Return the [X, Y] coordinate for the center point of the cell that contains the specified text.  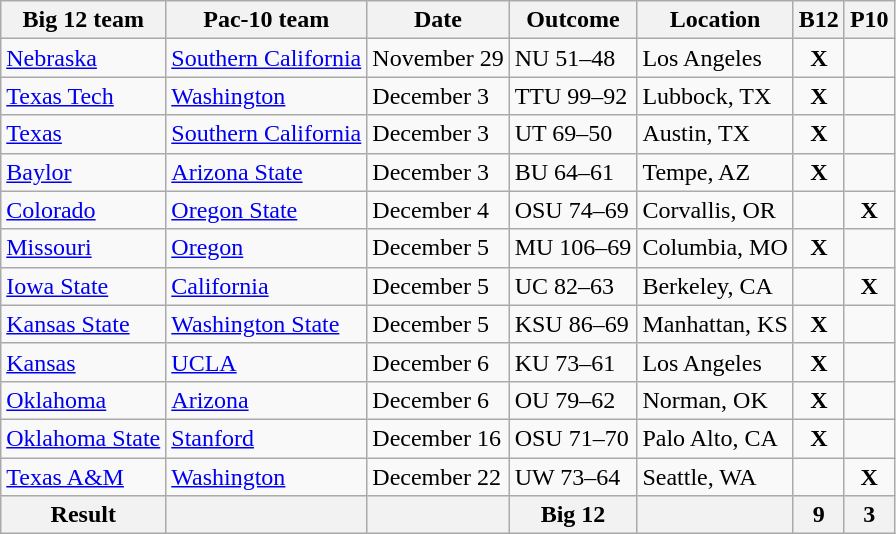
KSU 86–69 [573, 324]
California [266, 286]
Oklahoma [84, 400]
Colorado [84, 210]
B12 [818, 20]
Baylor [84, 172]
Berkeley, CA [715, 286]
OU 79–62 [573, 400]
Iowa State [84, 286]
Manhattan, KS [715, 324]
December 4 [438, 210]
Texas [84, 134]
Kansas State [84, 324]
Oregon State [266, 210]
Oregon [266, 248]
Norman, OK [715, 400]
Austin, TX [715, 134]
Lubbock, TX [715, 96]
OSU 74–69 [573, 210]
P10 [869, 20]
Texas Tech [84, 96]
December 16 [438, 438]
TTU 99–92 [573, 96]
Pac-10 team [266, 20]
OSU 71–70 [573, 438]
Big 12 team [84, 20]
Columbia, MO [715, 248]
November 29 [438, 58]
Result [84, 515]
Seattle, WA [715, 477]
BU 64–61 [573, 172]
3 [869, 515]
Kansas [84, 362]
Arizona State [266, 172]
Big 12 [573, 515]
Missouri [84, 248]
9 [818, 515]
UT 69–50 [573, 134]
Date [438, 20]
Arizona [266, 400]
Stanford [266, 438]
Outcome [573, 20]
MU 106–69 [573, 248]
Palo Alto, CA [715, 438]
KU 73–61 [573, 362]
Corvallis, OR [715, 210]
NU 51–48 [573, 58]
UC 82–63 [573, 286]
Location [715, 20]
UW 73–64 [573, 477]
UCLA [266, 362]
Washington State [266, 324]
Nebraska [84, 58]
Oklahoma State [84, 438]
December 22 [438, 477]
Texas A&M [84, 477]
Tempe, AZ [715, 172]
